From the cell containing the given text, extract its center point as (x, y) coordinate. 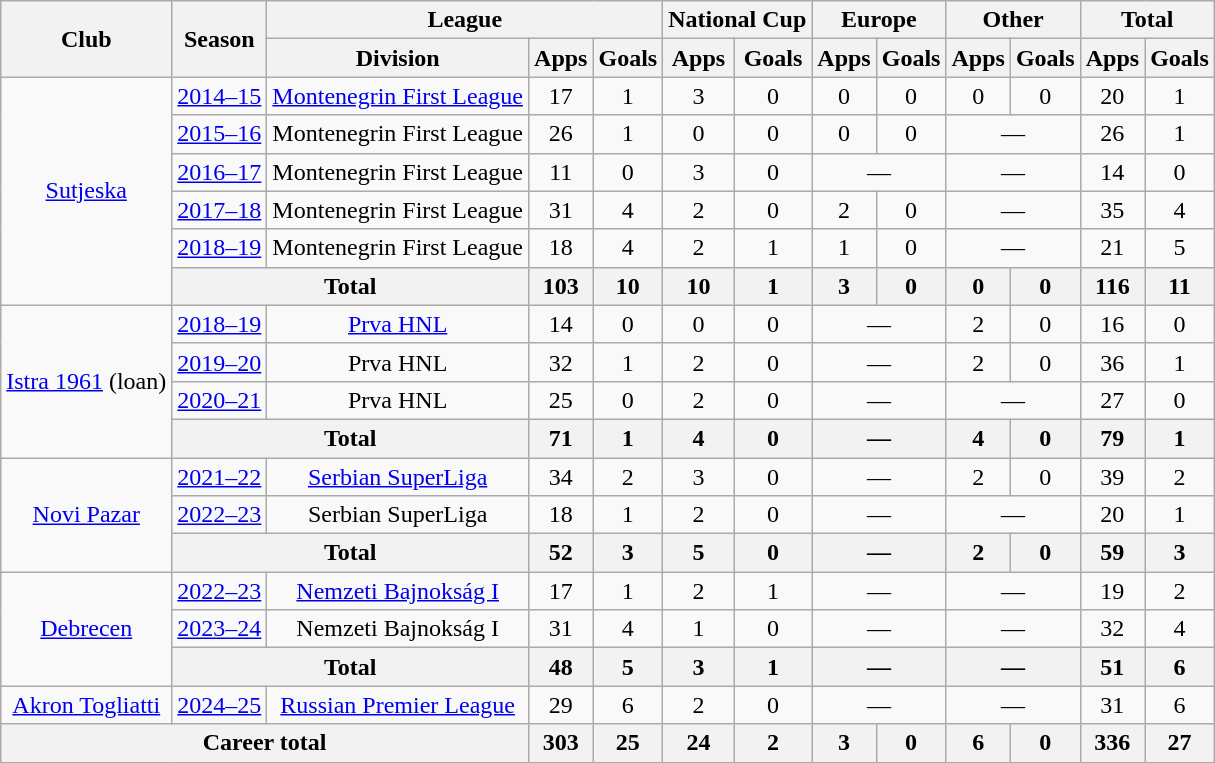
39 (1112, 477)
Russian Premier League (398, 705)
Career total (265, 743)
Debrecen (86, 629)
2016–17 (220, 172)
19 (1112, 591)
35 (1112, 210)
Sutjeska (86, 191)
Season (220, 39)
2020–21 (220, 400)
Akron Togliatti (86, 705)
2024–25 (220, 705)
24 (699, 743)
34 (561, 477)
Division (398, 58)
21 (1112, 248)
103 (561, 286)
51 (1112, 667)
79 (1112, 438)
2015–16 (220, 134)
2021–22 (220, 477)
League (465, 20)
36 (1112, 362)
71 (561, 438)
2023–24 (220, 629)
48 (561, 667)
2017–18 (220, 210)
Club (86, 39)
Istra 1961 (loan) (86, 381)
National Cup (738, 20)
303 (561, 743)
2014–15 (220, 96)
29 (561, 705)
336 (1112, 743)
Other (1013, 20)
116 (1112, 286)
Novi Pazar (86, 515)
2019–20 (220, 362)
52 (561, 553)
Europe (879, 20)
16 (1112, 324)
59 (1112, 553)
